Determine the (X, Y) coordinate at the center of the cell enclosing the given text.  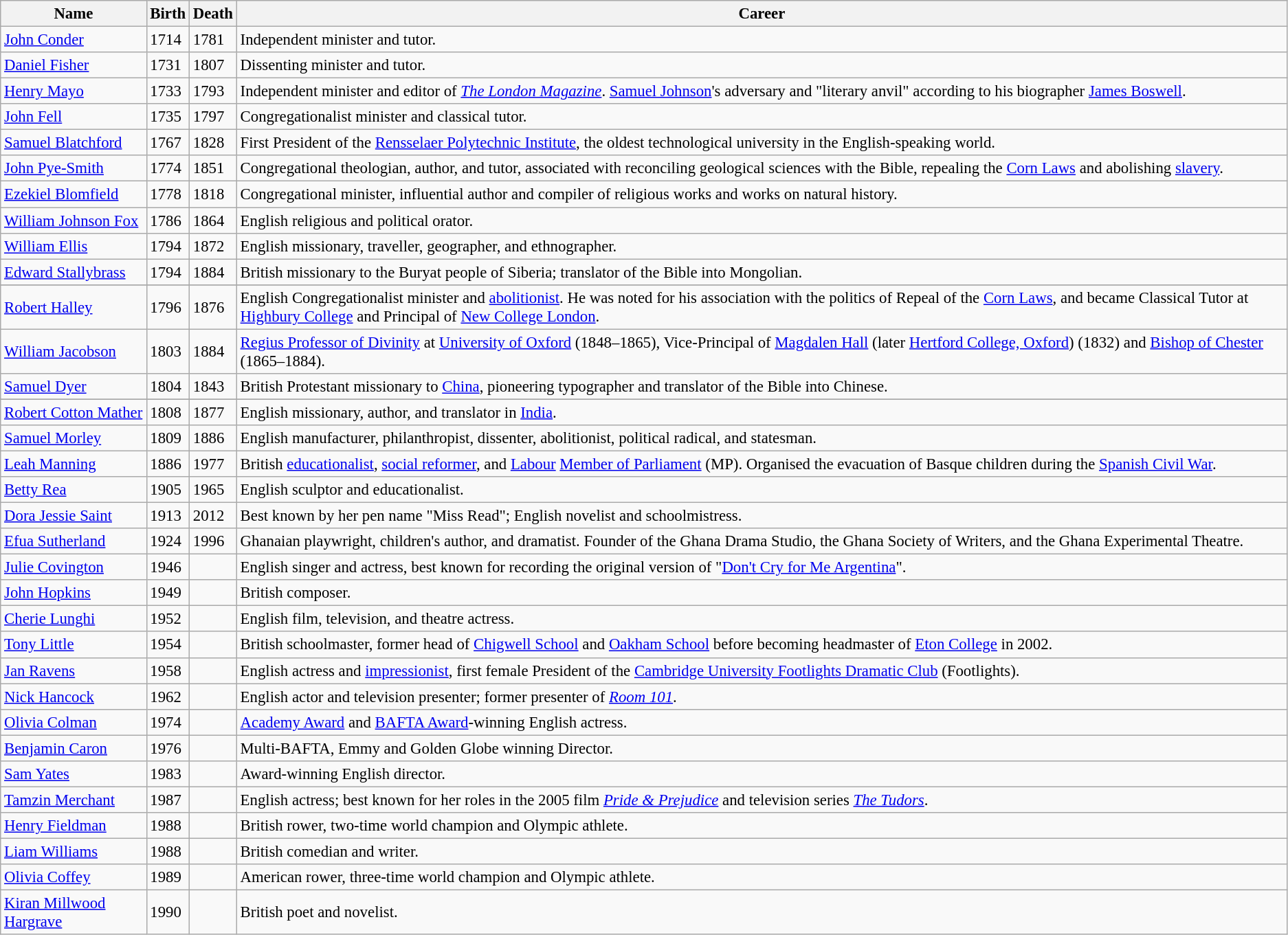
1786 (168, 221)
1796 (168, 306)
1965 (213, 490)
Robert Cotton Mather (74, 412)
John Hopkins (74, 593)
Birth (168, 14)
1808 (168, 412)
William Ellis (74, 246)
1843 (213, 387)
Efua Sutherland (74, 541)
Leah Manning (74, 464)
1913 (168, 516)
1828 (213, 143)
Benjamin Caron (74, 748)
Ezekiel Blomfield (74, 194)
1996 (213, 541)
Daniel Fisher (74, 65)
William Jacobson (74, 352)
Olivia Coffey (74, 877)
Robert Halley (74, 306)
Tamzin Merchant (74, 800)
Betty Rea (74, 490)
Academy Award and BAFTA Award-winning English actress. (762, 722)
Kiran Millwood Hargrave (74, 912)
American rower, three-time world champion and Olympic athlete. (762, 877)
1735 (168, 117)
1731 (168, 65)
English singer and actress, best known for recording the original version of "Don't Cry for Me Argentina". (762, 567)
1807 (213, 65)
1949 (168, 593)
1864 (213, 221)
Samuel Morley (74, 438)
British missionary to the Buryat people of Siberia; translator of the Bible into Mongolian. (762, 272)
1987 (168, 800)
William Johnson Fox (74, 221)
English actress; best known for her roles in the 2005 film Pride & Prejudice and television series The Tudors. (762, 800)
1958 (168, 671)
Edward Stallybrass (74, 272)
Death (213, 14)
1774 (168, 168)
1977 (213, 464)
British poet and novelist. (762, 912)
Cherie Lunghi (74, 619)
Career (762, 14)
1797 (213, 117)
British rower, two-time world champion and Olympic athlete. (762, 826)
Henry Fieldman (74, 826)
English film, television, and theatre actress. (762, 619)
1877 (213, 412)
Henry Mayo (74, 91)
1905 (168, 490)
English missionary, author, and translator in India. (762, 412)
English actress and impressionist, first female President of the Cambridge University Footlights Dramatic Club (Footlights). (762, 671)
1952 (168, 619)
Sam Yates (74, 774)
1781 (213, 40)
1990 (168, 912)
Independent minister and editor of The London Magazine. Samuel Johnson's adversary and "literary anvil" according to his biographer James Boswell. (762, 91)
Jan Ravens (74, 671)
Award-winning English director. (762, 774)
Dissenting minister and tutor. (762, 65)
1733 (168, 91)
1818 (213, 194)
1989 (168, 877)
Olivia Colman (74, 722)
1924 (168, 541)
Samuel Dyer (74, 387)
John Pye-Smith (74, 168)
Name (74, 14)
Dora Jessie Saint (74, 516)
English manufacturer, philanthropist, dissenter, abolitionist, political radical, and statesman. (762, 438)
1851 (213, 168)
1983 (168, 774)
John Conder (74, 40)
English actor and television presenter; former presenter of Room 101. (762, 697)
British comedian and writer. (762, 851)
English religious and political orator. (762, 221)
1946 (168, 567)
1714 (168, 40)
Tony Little (74, 645)
British schoolmaster, former head of Chigwell School and Oakham School before becoming headmaster of Eton College in 2002. (762, 645)
2012 (213, 516)
Congregationalist minister and classical tutor. (762, 117)
First President of the Rensselaer Polytechnic Institute, the oldest technological university in the English-speaking world. (762, 143)
1793 (213, 91)
British composer. (762, 593)
1778 (168, 194)
1872 (213, 246)
Independent minister and tutor. (762, 40)
John Fell (74, 117)
Congregational minister, influential author and compiler of religious works and works on natural history. (762, 194)
1876 (213, 306)
Nick Hancock (74, 697)
Samuel Blatchford (74, 143)
English missionary, traveller, geographer, and ethnographer. (762, 246)
1974 (168, 722)
1954 (168, 645)
Multi-BAFTA, Emmy and Golden Globe winning Director. (762, 748)
British Protestant missionary to China, pioneering typographer and translator of the Bible into Chinese. (762, 387)
1803 (168, 352)
1809 (168, 438)
Best known by her pen name "Miss Read"; English novelist and schoolmistress. (762, 516)
Julie Covington (74, 567)
1962 (168, 697)
1804 (168, 387)
1767 (168, 143)
English sculptor and educationalist. (762, 490)
Liam Williams (74, 851)
1976 (168, 748)
